Detect which cell encompasses the target text, then output its (x, y) center coordinate. 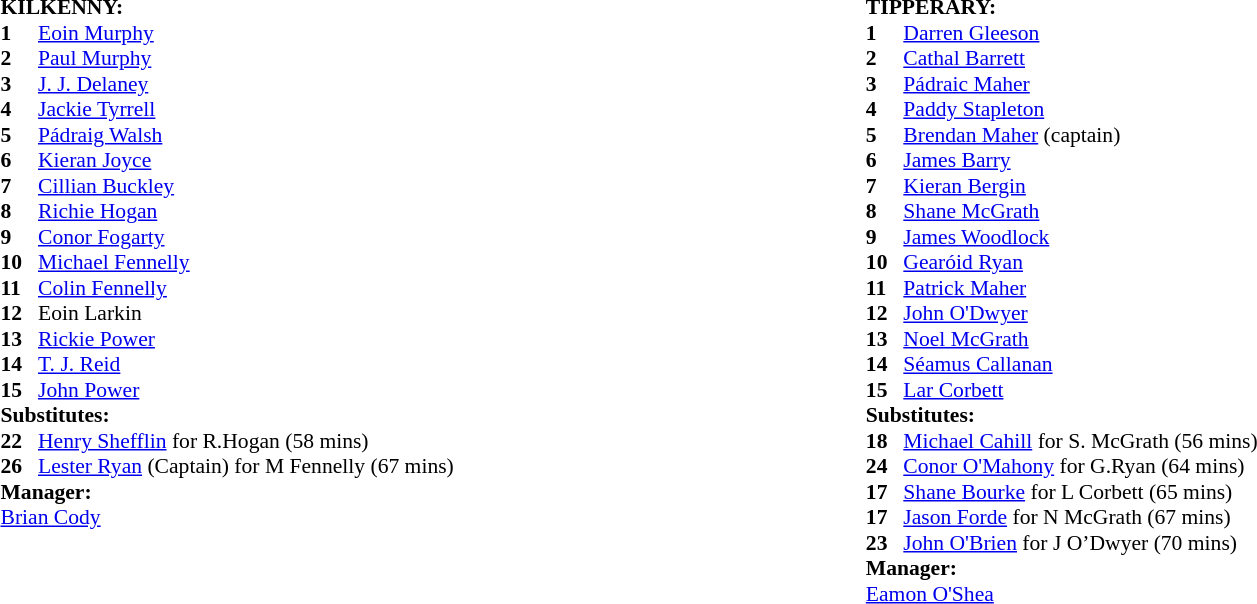
Michael Cahill for S. McGrath (56 mins) (1080, 441)
Jason Forde for N McGrath (67 mins) (1080, 517)
Paddy Stapleton (1080, 109)
Henry Shefflin for R.Hogan (58 mins) (246, 441)
John O'Brien for J O’Dwyer (70 mins) (1080, 543)
Eoin Larkin (246, 313)
Pádraic Maher (1080, 84)
Michael Fennelly (246, 263)
18 (885, 441)
Shane Bourke for L Corbett (65 mins) (1080, 492)
Substitutes: (226, 415)
Rickie Power (246, 339)
Lar Corbett (1080, 390)
Conor Fogarty (246, 237)
Kieran Bergin (1080, 186)
23 (885, 543)
Paul Murphy (246, 59)
26 (19, 467)
Brendan Maher (captain) (1080, 135)
Darren Gleeson (1080, 33)
John O'Dwyer (1080, 313)
James Woodlock (1080, 237)
Gearóid Ryan (1080, 263)
Patrick Maher (1080, 288)
Kieran Joyce (246, 161)
Colin Fennelly (246, 288)
Pádraig Walsh (246, 135)
Noel McGrath (1080, 339)
Conor O'Mahony for G.Ryan (64 mins) (1080, 467)
T. J. Reid (246, 365)
James Barry (1080, 161)
24 (885, 467)
Manager: (226, 492)
22 (19, 441)
Jackie Tyrrell (246, 109)
Séamus Callanan (1080, 365)
J. J. Delaney (246, 84)
John Power (246, 390)
Lester Ryan (Captain) for M Fennelly (67 mins) (246, 467)
Shane McGrath (1080, 211)
Eoin Murphy (246, 33)
Cathal Barrett (1080, 59)
Brian Cody (226, 517)
Cillian Buckley (246, 186)
Richie Hogan (246, 211)
